For the text-containing cell, return its midpoint in [X, Y] coordinate format. 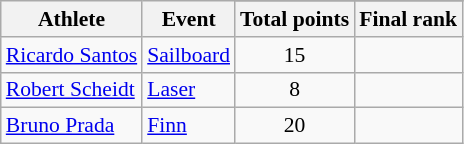
Finn [188, 126]
Athlete [72, 19]
Sailboard [188, 55]
Event [188, 19]
Final rank [408, 19]
8 [294, 90]
Ricardo Santos [72, 55]
Total points [294, 19]
20 [294, 126]
Bruno Prada [72, 126]
Robert Scheidt [72, 90]
15 [294, 55]
Laser [188, 90]
